Provide the [X, Y] coordinate of the cell's center where the given text is located.  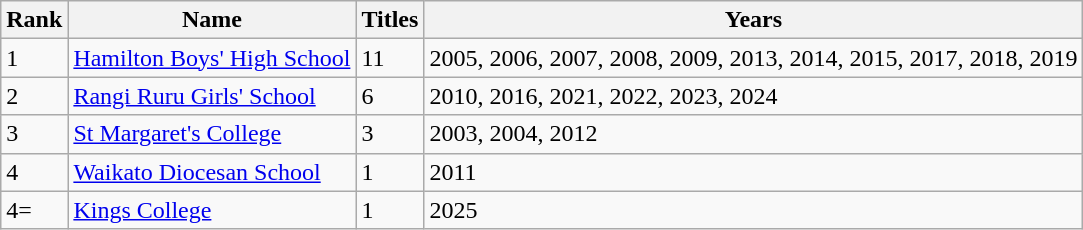
11 [390, 58]
Rangi Ruru Girls' School [212, 96]
Kings College [212, 210]
St Margaret's College [212, 134]
2 [34, 96]
Name [212, 20]
2005, 2006, 2007, 2008, 2009, 2013, 2014, 2015, 2017, 2018, 2019 [754, 58]
Rank [34, 20]
Titles [390, 20]
Hamilton Boys' High School [212, 58]
2025 [754, 210]
Waikato Diocesan School [212, 172]
4 [34, 172]
2003, 2004, 2012 [754, 134]
6 [390, 96]
2011 [754, 172]
4= [34, 210]
2010, 2016, 2021, 2022, 2023, 2024 [754, 96]
Years [754, 20]
